Capture the cell that displays the provided text and extract its (X, Y) central coordinate. 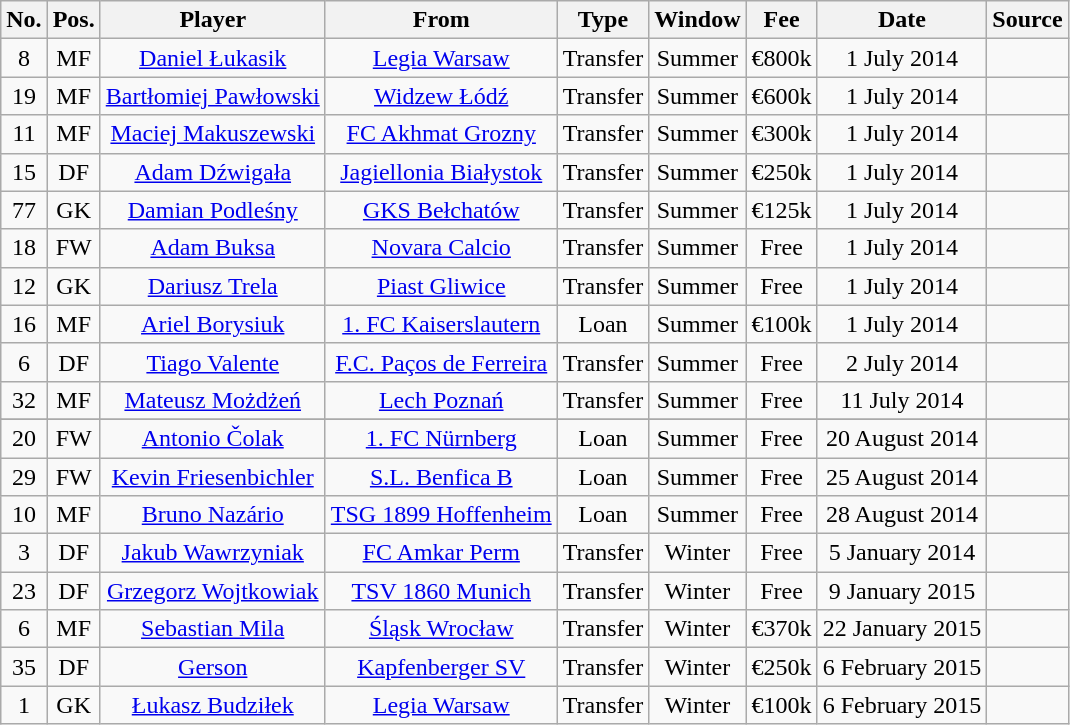
18 (24, 248)
€300k (782, 134)
3 (24, 553)
From (441, 20)
Maciej Makuszewski (212, 134)
Kapfenberger SV (441, 667)
GKS Bełchatów (441, 210)
8 (24, 58)
Grzegorz Wojtkowiak (212, 591)
9 January 2015 (902, 591)
11 July 2014 (902, 400)
Sebastian Mila (212, 629)
23 (24, 591)
Jagiellonia Białystok (441, 172)
€370k (782, 629)
19 (24, 96)
Bruno Nazário (212, 515)
No. (24, 20)
10 (24, 515)
Fee (782, 20)
20 August 2014 (902, 438)
TSG 1899 Hoffenheim (441, 515)
15 (24, 172)
Dariusz Trela (212, 286)
1 (24, 705)
€800k (782, 58)
Novara Calcio (441, 248)
TSV 1860 Munich (441, 591)
20 (24, 438)
1. FC Nürnberg (441, 438)
Window (698, 20)
Bartłomiej Pawłowski (212, 96)
22 January 2015 (902, 629)
Tiago Valente (212, 362)
Widzew Łódź (441, 96)
Lech Poznań (441, 400)
Source (1028, 20)
Damian Podleśny (212, 210)
Date (902, 20)
€600k (782, 96)
Śląsk Wrocław (441, 629)
Kevin Friesenbichler (212, 477)
€125k (782, 210)
Łukasz Budziłek (212, 705)
Jakub Wawrzyniak (212, 553)
Mateusz Możdżeń (212, 400)
16 (24, 324)
12 (24, 286)
77 (24, 210)
2 July 2014 (902, 362)
F.C. Paços de Ferreira (441, 362)
Player (212, 20)
FC Akhmat Grozny (441, 134)
1. FC Kaiserslautern (441, 324)
Pos. (74, 20)
Ariel Borysiuk (212, 324)
5 January 2014 (902, 553)
S.L. Benfica B (441, 477)
Piast Gliwice (441, 286)
35 (24, 667)
32 (24, 400)
Adam Dźwigała (212, 172)
Adam Buksa (212, 248)
29 (24, 477)
FC Amkar Perm (441, 553)
28 August 2014 (902, 515)
11 (24, 134)
Gerson (212, 667)
25 August 2014 (902, 477)
Daniel Łukasik (212, 58)
Type (603, 20)
Antonio Čolak (212, 438)
